Return [X, Y] of the center of cell containing provided text 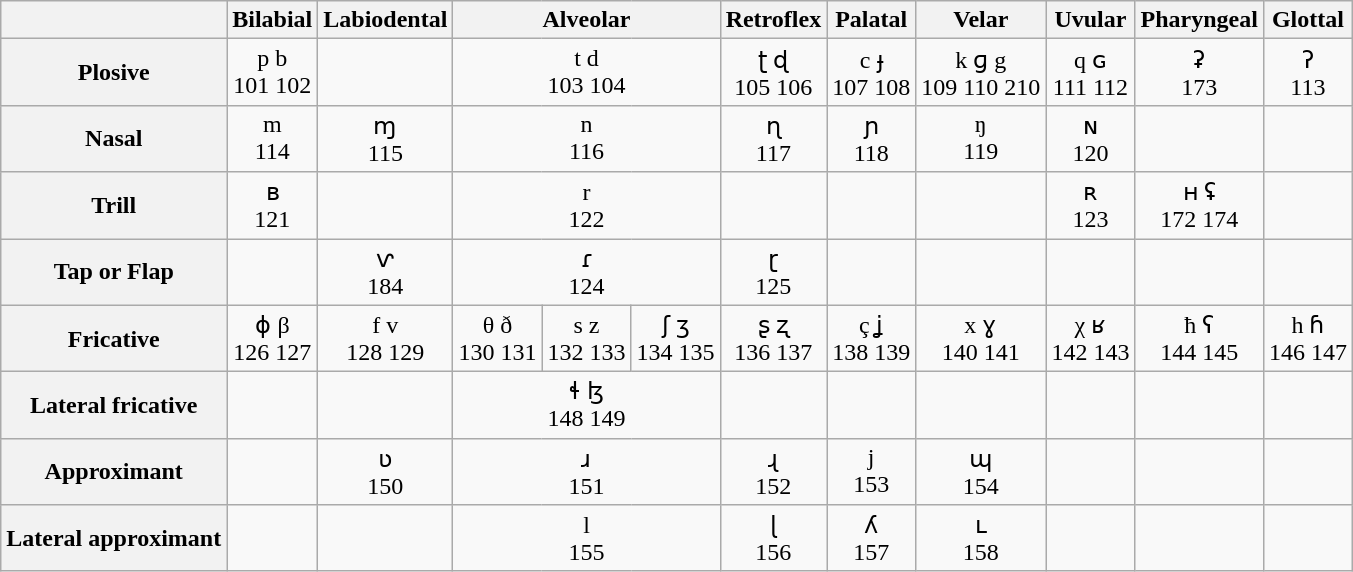
Lateral approximant [114, 538]
l 155 [586, 538]
ʔ 113 [1308, 72]
ʈ ɖ 105 106 [774, 72]
ʀ 123 [1090, 206]
Velar [981, 20]
Lateral fricative [114, 406]
ɭ 156 [774, 538]
m 114 [272, 138]
ⱱ 184 [386, 272]
ɴ 120 [1090, 138]
j 153 [872, 472]
h ɦ 146 147 [1308, 338]
ɾ 124 [586, 272]
ɰ 154 [981, 472]
ʙ 121 [272, 206]
ʎ 157 [872, 538]
s z 132 133 [586, 338]
ɻ 152 [774, 472]
Alveolar [586, 20]
Palatal [872, 20]
ʡ 173 [1199, 72]
r 122 [586, 206]
ŋ 119 [981, 138]
Pharyngeal [1199, 20]
ɸ β 126 127 [272, 338]
ʟ 158 [981, 538]
ʂ ʐ 136 137 [774, 338]
Nasal [114, 138]
ʜ ʢ 172 174 [1199, 206]
ɱ 115 [386, 138]
Plosive [114, 72]
Uvular [1090, 20]
k ɡ g 109 110 210 [981, 72]
ɲ 118 [872, 138]
f v 128 129 [386, 338]
c ɟ 107 108 [872, 72]
q ɢ 111 112 [1090, 72]
θ ð 130 131 [498, 338]
t d 103 104 [586, 72]
Retroflex [774, 20]
n 116 [586, 138]
ʋ 150 [386, 472]
ɬ ɮ 148 149 [586, 406]
Fricative [114, 338]
x ɣ 140 141 [981, 338]
ɽ 125 [774, 272]
Glottal [1308, 20]
Bilabial [272, 20]
ç ʝ 138 139 [872, 338]
Approximant [114, 472]
Trill [114, 206]
ɳ 117 [774, 138]
ʃ ʒ 134 135 [676, 338]
χ ʁ 142 143 [1090, 338]
Labiodental [386, 20]
p b 101 102 [272, 72]
ɹ 151 [586, 472]
ħ ʕ 144 145 [1199, 338]
Tap or Flap [114, 272]
